Pinpoint the cell where the given text exists, returning its (X, Y) midpoint coordinate. 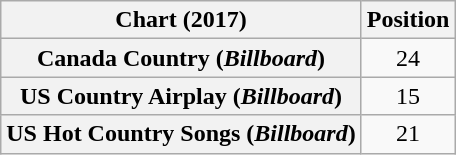
21 (408, 134)
Position (408, 20)
Canada Country (Billboard) (181, 58)
Chart (2017) (181, 20)
15 (408, 96)
24 (408, 58)
US Hot Country Songs (Billboard) (181, 134)
US Country Airplay (Billboard) (181, 96)
